For the text-containing cell, return its midpoint in (X, Y) coordinate format. 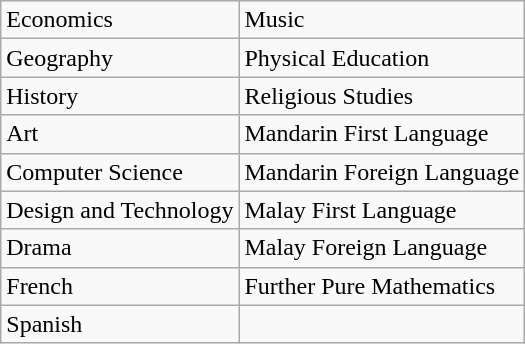
Computer Science (120, 172)
Economics (120, 20)
Malay First Language (382, 210)
Malay Foreign Language (382, 248)
Religious Studies (382, 96)
Mandarin First Language (382, 134)
French (120, 286)
Music (382, 20)
History (120, 96)
Spanish (120, 324)
Further Pure Mathematics (382, 286)
Drama (120, 248)
Design and Technology (120, 210)
Geography (120, 58)
Mandarin Foreign Language (382, 172)
Physical Education (382, 58)
Art (120, 134)
